Identify which cell holds the provided text, then report its (X, Y) central coordinate. 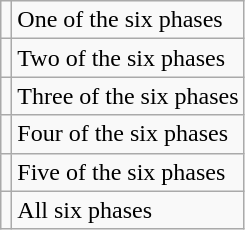
Four of the six phases (128, 134)
One of the six phases (128, 20)
Three of the six phases (128, 96)
All six phases (128, 210)
Two of the six phases (128, 58)
Five of the six phases (128, 172)
